Output the (x, y) coordinate of the center of the cell containing the given text.  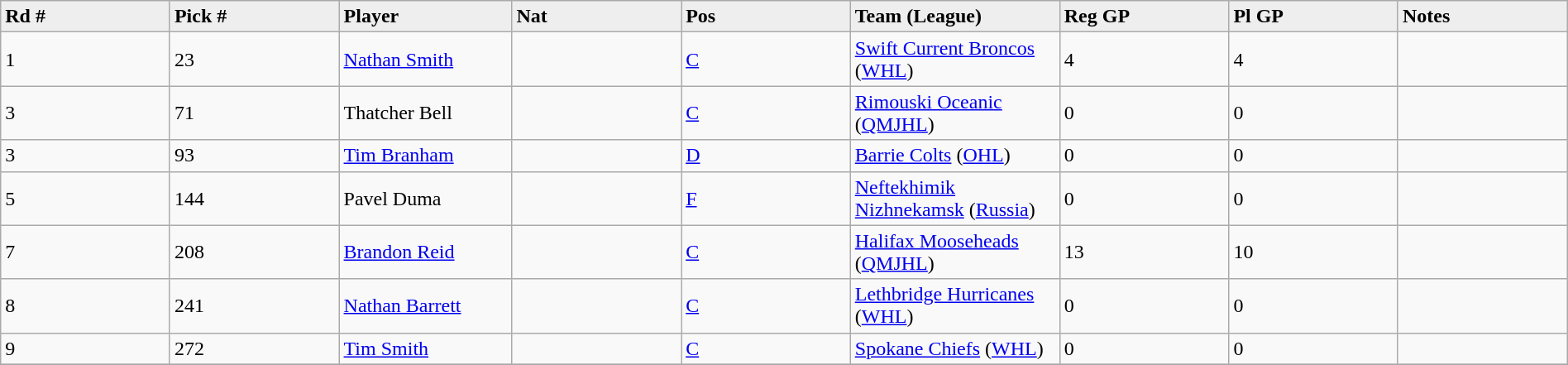
1 (86, 60)
10 (1313, 252)
Rd # (86, 17)
71 (255, 113)
Thatcher Bell (425, 113)
Pavel Duma (425, 199)
Pl GP (1313, 17)
Barrie Colts (OHL) (954, 156)
9 (86, 348)
Nathan Barrett (425, 306)
241 (255, 306)
Lethbridge Hurricanes (WHL) (954, 306)
Brandon Reid (425, 252)
13 (1145, 252)
Reg GP (1145, 17)
208 (255, 252)
Halifax Mooseheads (QMJHL) (954, 252)
Spokane Chiefs (WHL) (954, 348)
8 (86, 306)
23 (255, 60)
Nat (597, 17)
Pos (766, 17)
Tim Smith (425, 348)
D (766, 156)
Player (425, 17)
7 (86, 252)
Tim Branham (425, 156)
Team (League) (954, 17)
Nathan Smith (425, 60)
272 (255, 348)
F (766, 199)
Rimouski Oceanic (QMJHL) (954, 113)
Neftekhimik Nizhnekamsk (Russia) (954, 199)
Pick # (255, 17)
93 (255, 156)
Swift Current Broncos (WHL) (954, 60)
144 (255, 199)
5 (86, 199)
Notes (1482, 17)
